For the text-containing cell, return its midpoint in [x, y] coordinate format. 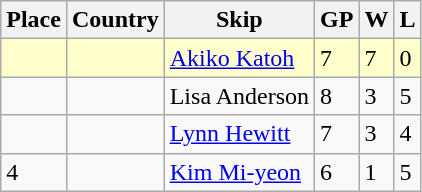
Lisa Anderson [239, 96]
GP [337, 20]
Akiko Katoh [239, 58]
Kim Mi-yeon [239, 172]
1 [376, 172]
0 [408, 58]
Skip [239, 20]
6 [337, 172]
8 [337, 96]
Place [34, 20]
Lynn Hewitt [239, 134]
Country [115, 20]
W [376, 20]
L [408, 20]
